Detect which cell encompasses the target text, then output its (x, y) center coordinate. 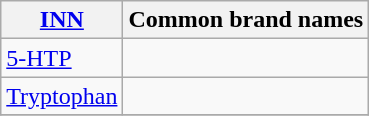
Tryptophan (62, 96)
INN (62, 20)
Common brand names (246, 20)
5-HTP (62, 58)
